Find where the given text appears and provide that cell's center as [X, Y] coordinate. 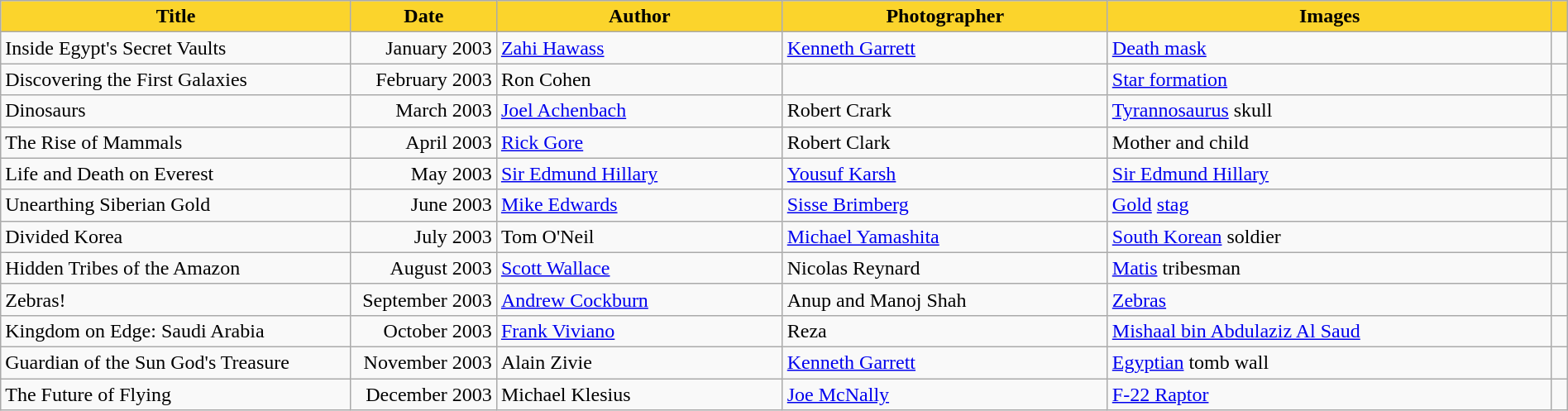
Mishaal bin Abdulaziz Al Saud [1330, 331]
Joel Achenbach [639, 111]
Mike Edwards [639, 205]
The Future of Flying [176, 394]
Inside Egypt's Secret Vaults [176, 48]
Mother and child [1330, 142]
Tyrannosaurus skull [1330, 111]
Yousuf Karsh [944, 174]
Frank Viviano [639, 331]
December 2003 [423, 394]
Discovering the First Galaxies [176, 79]
Hidden Tribes of the Amazon [176, 268]
Zebras! [176, 299]
Rick Gore [639, 142]
Divided Korea [176, 237]
The Rise of Mammals [176, 142]
January 2003 [423, 48]
F-22 Raptor [1330, 394]
Ron Cohen [639, 79]
June 2003 [423, 205]
Robert Crark [944, 111]
Zahi Hawass [639, 48]
Star formation [1330, 79]
Zebras [1330, 299]
Robert Clark [944, 142]
Egyptian tomb wall [1330, 362]
Andrew Cockburn [639, 299]
September 2003 [423, 299]
Images [1330, 17]
July 2003 [423, 237]
Scott Wallace [639, 268]
Kingdom on Edge: Saudi Arabia [176, 331]
May 2003 [423, 174]
Guardian of the Sun God's Treasure [176, 362]
August 2003 [423, 268]
March 2003 [423, 111]
Photographer [944, 17]
Death mask [1330, 48]
Michael Klesius [639, 394]
November 2003 [423, 362]
South Korean soldier [1330, 237]
Gold stag [1330, 205]
Date [423, 17]
Unearthing Siberian Gold [176, 205]
Reza [944, 331]
Joe McNally [944, 394]
Author [639, 17]
Sisse Brimberg [944, 205]
Anup and Manoj Shah [944, 299]
Tom O'Neil [639, 237]
October 2003 [423, 331]
Michael Yamashita [944, 237]
Alain Zivie [639, 362]
Life and Death on Everest [176, 174]
April 2003 [423, 142]
Title [176, 17]
Matis tribesman [1330, 268]
February 2003 [423, 79]
Nicolas Reynard [944, 268]
Dinosaurs [176, 111]
